Identify which cell holds the provided text, then report its (x, y) central coordinate. 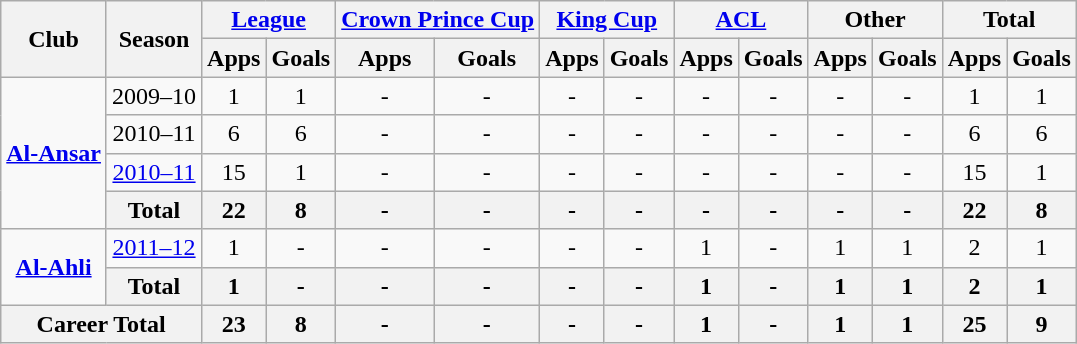
2009–10 (154, 96)
Crown Prince Cup (438, 20)
Career Total (102, 324)
Al-Ahli (54, 267)
Club (54, 39)
Other (875, 20)
ACL (741, 20)
Season (154, 39)
League (269, 20)
23 (234, 324)
2011–12 (154, 248)
9 (1042, 324)
King Cup (607, 20)
Al-Ansar (54, 153)
25 (974, 324)
